Return the (X, Y) coordinate for the center point of the cell that contains the specified text.  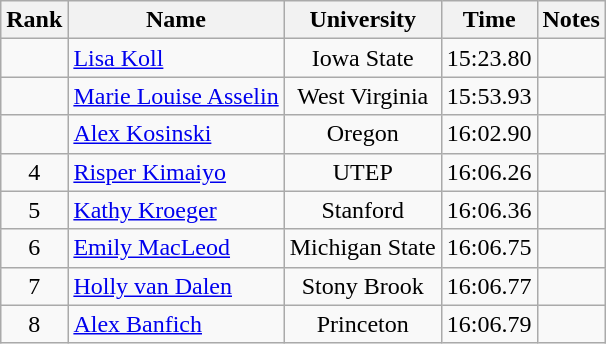
16:06.79 (489, 324)
15:23.80 (489, 58)
16:06.77 (489, 286)
Iowa State (362, 58)
16:06.75 (489, 248)
Alex Banfich (176, 324)
Holly van Dalen (176, 286)
16:06.36 (489, 210)
16:06.26 (489, 172)
4 (34, 172)
Oregon (362, 134)
UTEP (362, 172)
West Virginia (362, 96)
Name (176, 20)
15:53.93 (489, 96)
Stony Brook (362, 286)
6 (34, 248)
University (362, 20)
5 (34, 210)
Stanford (362, 210)
Kathy Kroeger (176, 210)
7 (34, 286)
16:02.90 (489, 134)
Lisa Koll (176, 58)
Marie Louise Asselin (176, 96)
Notes (571, 20)
Risper Kimaiyo (176, 172)
Rank (34, 20)
Emily MacLeod (176, 248)
8 (34, 324)
Time (489, 20)
Alex Kosinski (176, 134)
Michigan State (362, 248)
Princeton (362, 324)
